Capture the cell that displays the provided text and extract its (x, y) central coordinate. 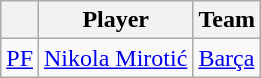
Team (227, 20)
Player (116, 20)
Barça (227, 58)
Nikola Mirotić (116, 58)
PF (20, 58)
